Identify which cell holds the provided text, then report its (x, y) central coordinate. 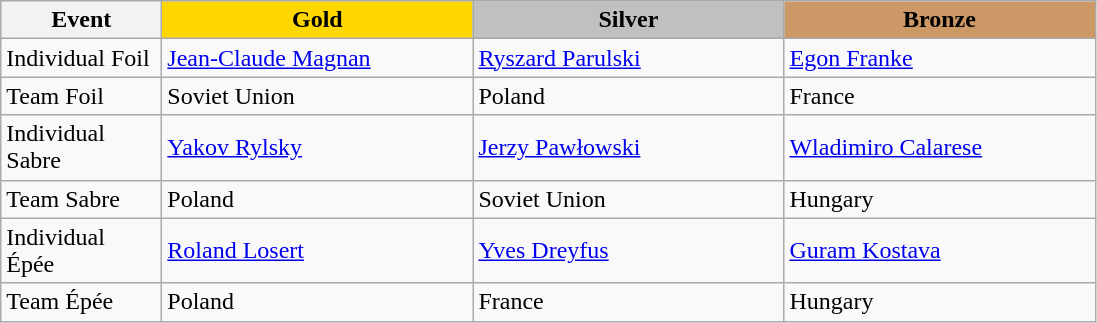
Team Épée (82, 302)
Wladimiro Calarese (940, 148)
Ryszard Parulski (628, 58)
Bronze (940, 20)
Gold (318, 20)
Team Foil (82, 96)
Silver (628, 20)
Team Sabre (82, 199)
Guram Kostava (940, 250)
Jean-Claude Magnan (318, 58)
Roland Losert (318, 250)
Individual Sabre (82, 148)
Individual Foil (82, 58)
Egon Franke (940, 58)
Yakov Rylsky (318, 148)
Individual Épée (82, 250)
Jerzy Pawłowski (628, 148)
Yves Dreyfus (628, 250)
Event (82, 20)
